Capture the cell that displays the provided text and extract its (X, Y) central coordinate. 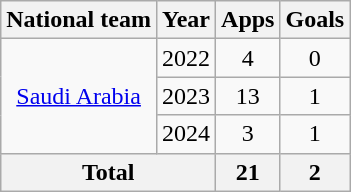
13 (248, 96)
4 (248, 58)
Year (186, 20)
Saudi Arabia (79, 96)
21 (248, 172)
0 (315, 58)
2022 (186, 58)
Goals (315, 20)
Total (108, 172)
2024 (186, 134)
National team (79, 20)
3 (248, 134)
2 (315, 172)
Apps (248, 20)
2023 (186, 96)
